Return the (x, y) coordinate for the center point of the cell that contains the specified text.  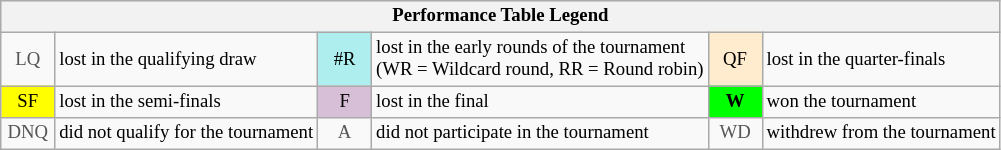
SF (28, 102)
LQ (28, 60)
won the tournament (881, 102)
A (345, 134)
QF (735, 60)
lost in the early rounds of the tournament(WR = Wildcard round, RR = Round robin) (540, 60)
lost in the qualifying draw (186, 60)
did not qualify for the tournament (186, 134)
#R (345, 60)
withdrew from the tournament (881, 134)
W (735, 102)
F (345, 102)
DNQ (28, 134)
lost in the semi-finals (186, 102)
WD (735, 134)
Performance Table Legend (500, 16)
lost in the final (540, 102)
did not participate in the tournament (540, 134)
lost in the quarter-finals (881, 60)
